Extract the [X, Y] coordinate from the center of the cell holding the provided text.  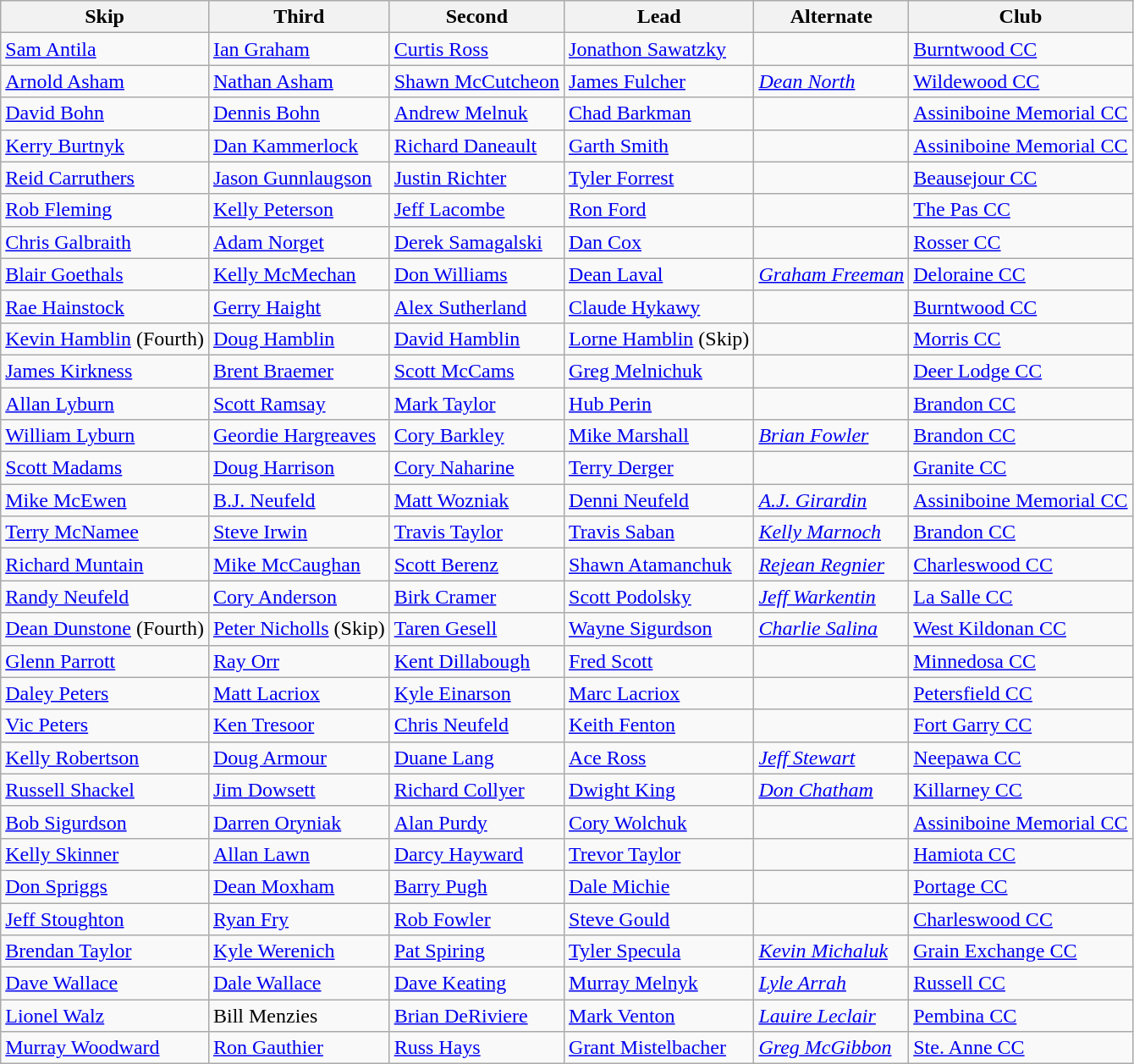
Derek Samagalski [476, 242]
Brian Fowler [831, 436]
Vic Peters [105, 725]
Don Williams [476, 274]
Kelly Peterson [299, 210]
Neepawa CC [1021, 758]
Richard Muntain [105, 565]
Graham Freeman [831, 274]
James Fulcher [659, 81]
Russell CC [1021, 984]
David Hamblin [476, 339]
Bob Sigurdson [105, 822]
Chad Barkman [659, 113]
Rae Hainstock [105, 306]
Terry Derger [659, 468]
Cory Wolchuk [659, 822]
Kyle Einarson [476, 693]
Shawn McCutcheon [476, 81]
Tyler Forrest [659, 178]
Deloraine CC [1021, 274]
Daley Peters [105, 693]
Kevin Hamblin (Fourth) [105, 339]
Fred Scott [659, 661]
Grant Mistelbacher [659, 1048]
Travis Taylor [476, 532]
Bill Menzies [299, 1016]
Murray Melnyk [659, 984]
Marc Lacriox [659, 693]
Rob Fowler [476, 918]
Brendan Taylor [105, 951]
Arnold Asham [105, 81]
Tyler Specula [659, 951]
West Kildonan CC [1021, 629]
Hub Perin [659, 404]
Jason Gunnlaugson [299, 178]
The Pas CC [1021, 210]
Alex Sutherland [476, 306]
Mark Taylor [476, 404]
Dennis Bohn [299, 113]
Beausejour CC [1021, 178]
Nathan Asham [299, 81]
Don Spriggs [105, 886]
Chris Neufeld [476, 725]
Jonathon Sawatzky [659, 49]
Reid Carruthers [105, 178]
Kelly Robertson [105, 758]
Greg McGibbon [831, 1048]
Allan Lyburn [105, 404]
Birk Cramer [476, 597]
Matt Lacriox [299, 693]
Claude Hykawy [659, 306]
Allan Lawn [299, 854]
Lead [659, 17]
B.J. Neufeld [299, 500]
Matt Wozniak [476, 500]
Morris CC [1021, 339]
Grain Exchange CC [1021, 951]
Chris Galbraith [105, 242]
Ace Ross [659, 758]
Hamiota CC [1021, 854]
Don Chatham [831, 790]
Jeff Stoughton [105, 918]
Third [299, 17]
Scott Berenz [476, 565]
Kevin Michaluk [831, 951]
Kelly McMechan [299, 274]
Alan Purdy [476, 822]
William Lyburn [105, 436]
Denni Neufeld [659, 500]
Richard Collyer [476, 790]
Mike McCaughan [299, 565]
Wildewood CC [1021, 81]
Ray Orr [299, 661]
Dean Dunstone (Fourth) [105, 629]
Geordie Hargreaves [299, 436]
Dale Michie [659, 886]
Richard Daneault [476, 146]
Trevor Taylor [659, 854]
Darren Oryniak [299, 822]
Dean North [831, 81]
Brian DeRiviere [476, 1016]
Shawn Atamanchuk [659, 565]
Darcy Hayward [476, 854]
Steve Irwin [299, 532]
La Salle CC [1021, 597]
Travis Saban [659, 532]
Duane Lang [476, 758]
Andrew Melnuk [476, 113]
Dean Laval [659, 274]
Cory Barkley [476, 436]
Second [476, 17]
Deer Lodge CC [1021, 371]
Blair Goethals [105, 274]
Mike McEwen [105, 500]
Rob Fleming [105, 210]
Jeff Stewart [831, 758]
David Bohn [105, 113]
Ste. Anne CC [1021, 1048]
Barry Pugh [476, 886]
Doug Harrison [299, 468]
Rosser CC [1021, 242]
A.J. Girardin [831, 500]
Jeff Lacombe [476, 210]
Greg Melnichuk [659, 371]
Lorne Hamblin (Skip) [659, 339]
Russ Hays [476, 1048]
Ken Tresoor [299, 725]
Kelly Marnoch [831, 532]
Jeff Warkentin [831, 597]
Kent Dillabough [476, 661]
Scott McCams [476, 371]
Jim Dowsett [299, 790]
Doug Armour [299, 758]
Garth Smith [659, 146]
Brent Braemer [299, 371]
Ian Graham [299, 49]
Wayne Sigurdson [659, 629]
Ron Ford [659, 210]
Killarney CC [1021, 790]
Scott Ramsay [299, 404]
Curtis Ross [476, 49]
Sam Antila [105, 49]
Alternate [831, 17]
Dean Moxham [299, 886]
Charlie Salina [831, 629]
Kerry Burtnyk [105, 146]
Cory Naharine [476, 468]
Dan Cox [659, 242]
Lauire Leclair [831, 1016]
Mark Venton [659, 1016]
Granite CC [1021, 468]
Kyle Werenich [299, 951]
Minnedosa CC [1021, 661]
Taren Gesell [476, 629]
Portage CC [1021, 886]
Kelly Skinner [105, 854]
Dave Keating [476, 984]
Steve Gould [659, 918]
Lionel Walz [105, 1016]
Doug Hamblin [299, 339]
Dan Kammerlock [299, 146]
Club [1021, 17]
Randy Neufeld [105, 597]
Scott Podolsky [659, 597]
Petersfield CC [1021, 693]
Lyle Arrah [831, 984]
Mike Marshall [659, 436]
Dwight King [659, 790]
Dave Wallace [105, 984]
Keith Fenton [659, 725]
Ryan Fry [299, 918]
Justin Richter [476, 178]
Pembina CC [1021, 1016]
Peter Nicholls (Skip) [299, 629]
Scott Madams [105, 468]
Ron Gauthier [299, 1048]
Russell Shackel [105, 790]
Terry McNamee [105, 532]
Cory Anderson [299, 597]
Glenn Parrott [105, 661]
Fort Garry CC [1021, 725]
Rejean Regnier [831, 565]
Murray Woodward [105, 1048]
Adam Norget [299, 242]
Skip [105, 17]
James Kirkness [105, 371]
Pat Spiring [476, 951]
Dale Wallace [299, 984]
Gerry Haight [299, 306]
